Scan for the cell matching the given text and deliver its [x, y] coordinate at center. 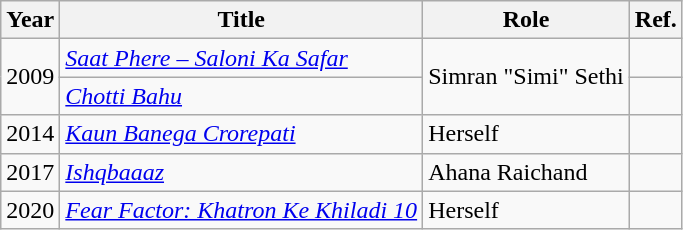
Chotti Bahu [242, 96]
Fear Factor: Khatron Ke Khiladi 10 [242, 210]
Kaun Banega Crorepati [242, 134]
2017 [30, 172]
2020 [30, 210]
Title [242, 20]
Ref. [656, 20]
Role [526, 20]
Saat Phere – Saloni Ka Safar [242, 58]
2009 [30, 77]
Ahana Raichand [526, 172]
Simran "Simi" Sethi [526, 77]
Ishqbaaaz [242, 172]
Year [30, 20]
2014 [30, 134]
